Capture the cell that displays the provided text and extract its [X, Y] central coordinate. 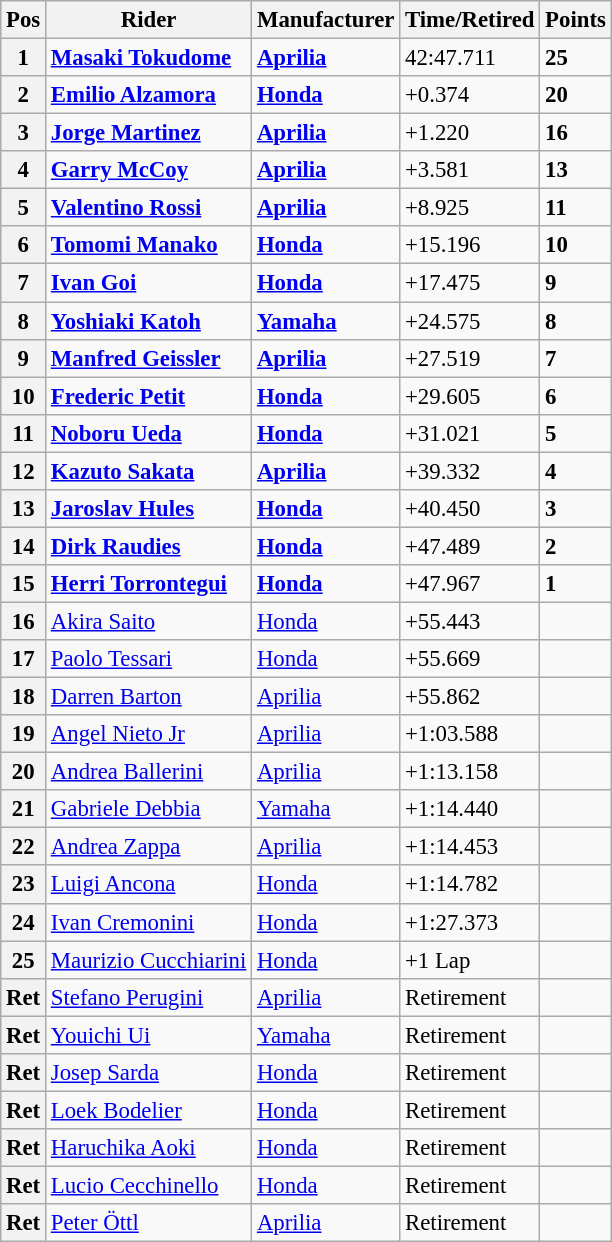
Garry McCoy [149, 170]
Pos [24, 20]
Points [576, 20]
Andrea Ballerini [149, 772]
+1 Lap [470, 960]
Time/Retired [470, 20]
+1:03.588 [470, 734]
22 [24, 847]
18 [24, 697]
+1:14.453 [470, 847]
+15.196 [470, 245]
Andrea Zappa [149, 847]
Ivan Cremonini [149, 922]
Emilio Alzamora [149, 95]
+24.575 [470, 321]
Rider [149, 20]
23 [24, 885]
21 [24, 809]
Frederic Petit [149, 396]
Akira Saito [149, 621]
Angel Nieto Jr [149, 734]
Dirk Raudies [149, 546]
Herri Torrontegui [149, 584]
Gabriele Debbia [149, 809]
Darren Barton [149, 697]
+47.489 [470, 546]
+55.862 [470, 697]
+29.605 [470, 396]
Luigi Ancona [149, 885]
Peter Öttl [149, 1223]
Haruchika Aoki [149, 1148]
Jorge Martinez [149, 133]
19 [24, 734]
+40.450 [470, 509]
Maurizio Cucchiarini [149, 960]
Tomomi Manako [149, 245]
Noboru Ueda [149, 433]
Masaki Tokudome [149, 58]
Valentino Rossi [149, 208]
Loek Bodelier [149, 1110]
+1.220 [470, 133]
+1:13.158 [470, 772]
Manufacturer [326, 20]
+55.443 [470, 621]
17 [24, 659]
Paolo Tessari [149, 659]
Ivan Goi [149, 283]
+39.332 [470, 471]
24 [24, 922]
+27.519 [470, 358]
Lucio Cecchinello [149, 1185]
+1:14.440 [470, 809]
+17.475 [470, 283]
Josep Sarda [149, 1073]
+1:27.373 [470, 922]
+31.021 [470, 433]
42:47.711 [470, 58]
Youichi Ui [149, 1035]
Manfred Geissler [149, 358]
+0.374 [470, 95]
15 [24, 584]
Jaroslav Hules [149, 509]
+3.581 [470, 170]
+55.669 [470, 659]
+8.925 [470, 208]
12 [24, 471]
+47.967 [470, 584]
Kazuto Sakata [149, 471]
Yoshiaki Katoh [149, 321]
+1:14.782 [470, 885]
Stefano Perugini [149, 997]
14 [24, 546]
